Output the (X, Y) coordinate of the center of the cell containing the given text.  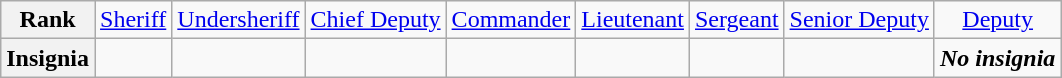
Senior Deputy (859, 20)
Lieutenant (633, 20)
Insignia (48, 58)
Deputy (997, 20)
Undersheriff (238, 20)
Sergeant (736, 20)
Commander (511, 20)
No insignia (997, 58)
Sheriff (134, 20)
Chief Deputy (376, 20)
Rank (48, 20)
